Pinpoint the cell where the given text exists, returning its [X, Y] midpoint coordinate. 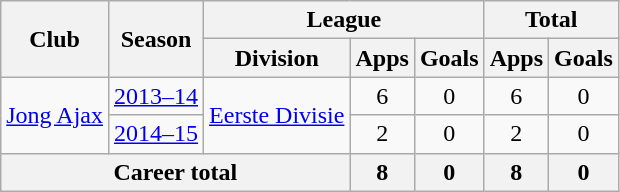
2013–14 [156, 96]
2014–15 [156, 134]
League [344, 20]
Total [551, 20]
Career total [176, 172]
Division [277, 58]
Jong Ajax [55, 115]
Club [55, 39]
Season [156, 39]
Eerste Divisie [277, 115]
